Identify which cell holds the provided text, then report its (X, Y) central coordinate. 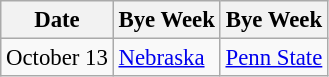
October 13 (57, 58)
Nebraska (166, 58)
Date (57, 20)
Penn State (274, 58)
